Return [X, Y] of the center of cell containing provided text 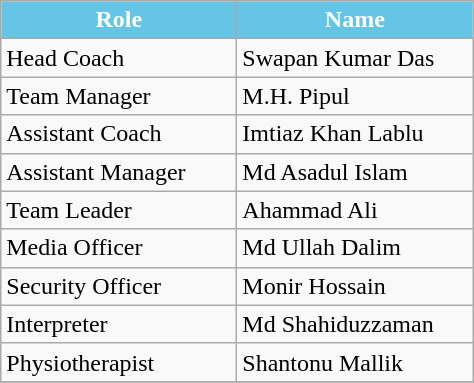
Security Officer [119, 286]
Interpreter [119, 324]
Media Officer [119, 248]
M.H. Pipul [355, 96]
Imtiaz Khan Lablu [355, 134]
Name [355, 20]
Shantonu Mallik [355, 362]
Assistant Coach [119, 134]
Assistant Manager [119, 172]
Role [119, 20]
Ahammad Ali [355, 210]
Monir Hossain [355, 286]
Md Asadul Islam [355, 172]
Swapan Kumar Das [355, 58]
Head Coach [119, 58]
Md Ullah Dalim [355, 248]
Physiotherapist [119, 362]
Md Shahiduzzaman [355, 324]
Team Leader [119, 210]
Team Manager [119, 96]
